Search for the cell housing the specified text and yield its (X, Y) center coordinate. 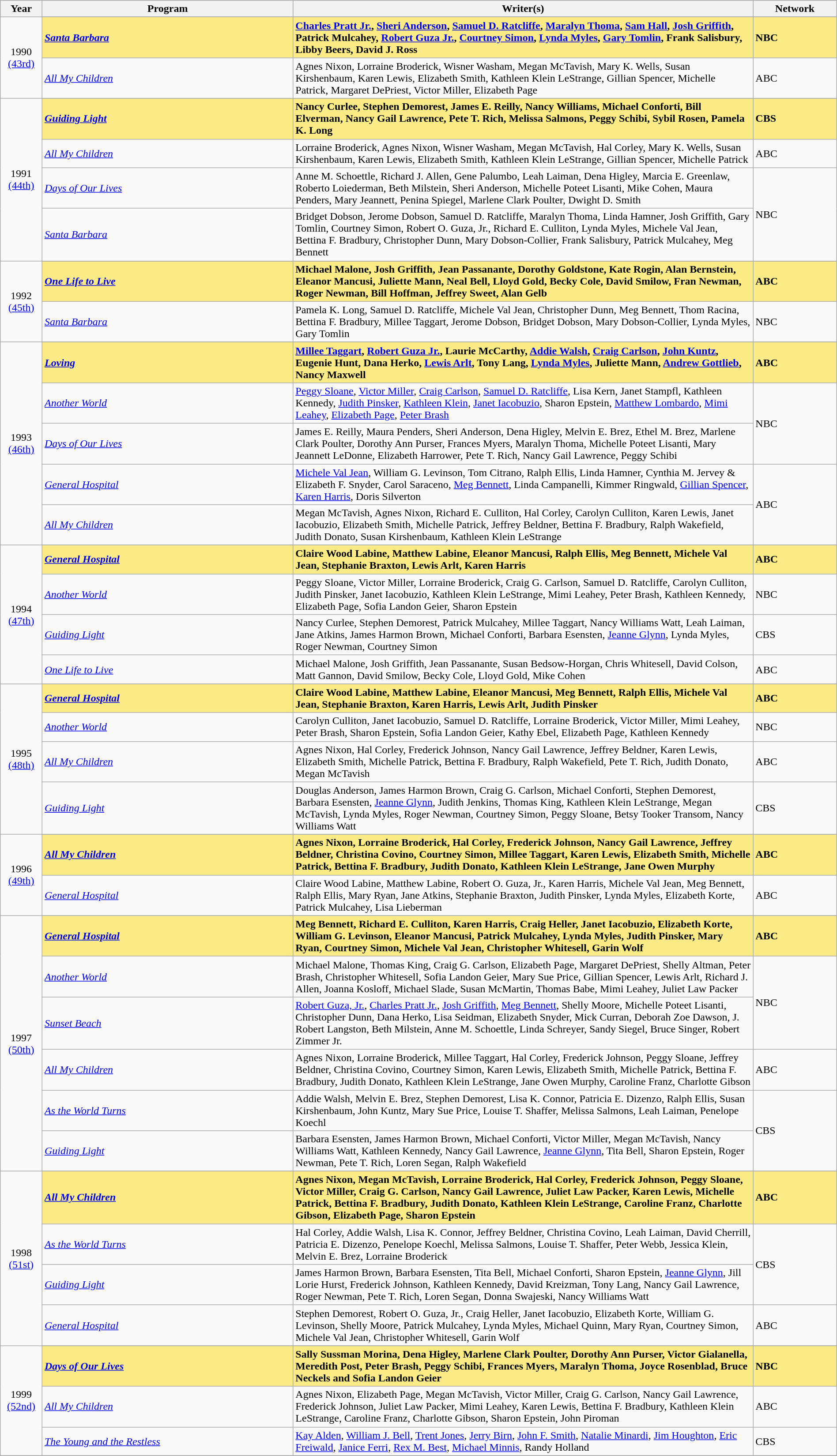
1998(51st) (21, 1258)
1999(52nd) (21, 1400)
1992(45th) (21, 301)
Network (795, 9)
Loving (167, 362)
Writer(s) (523, 9)
Year (21, 9)
1996(49th) (21, 875)
1995(48th) (21, 759)
1994(47th) (21, 615)
1991(44th) (21, 180)
Sunset Beach (167, 1023)
Claire Wood Labine, Matthew Labine, Eleanor Mancusi, Ralph Ellis, Meg Bennett, Michele Val Jean, Stephanie Braxton, Lewis Arlt, Karen Harris (523, 559)
1997(50th) (21, 1043)
The Young and the Restless (167, 1441)
Program (167, 9)
1993(46th) (21, 443)
1990(43rd) (21, 58)
